Determine the [X, Y] coordinate at the center of the cell enclosing the given text.  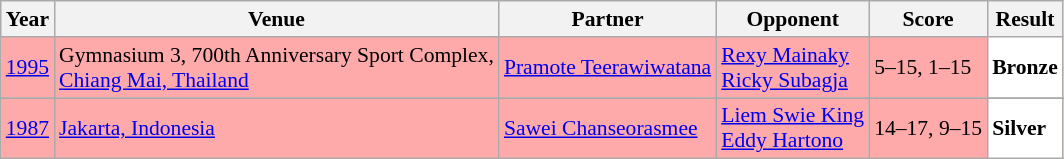
Opponent [792, 19]
Jakarta, Indonesia [276, 128]
1995 [28, 68]
Sawei Chanseorasmee [608, 128]
Venue [276, 19]
Year [28, 19]
Pramote Teerawiwatana [608, 68]
Score [928, 19]
Result [1025, 19]
Liem Swie King Eddy Hartono [792, 128]
1987 [28, 128]
Rexy Mainaky Ricky Subagja [792, 68]
Partner [608, 19]
Silver [1025, 128]
Bronze [1025, 68]
5–15, 1–15 [928, 68]
14–17, 9–15 [928, 128]
Gymnasium 3, 700th Anniversary Sport Complex,Chiang Mai, Thailand [276, 68]
